Determine the (x, y) coordinate at the center of the cell enclosing the given text.  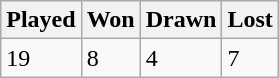
7 (250, 58)
Lost (250, 20)
19 (41, 58)
4 (181, 58)
8 (110, 58)
Won (110, 20)
Drawn (181, 20)
Played (41, 20)
